Search for the cell housing the specified text and yield its (x, y) center coordinate. 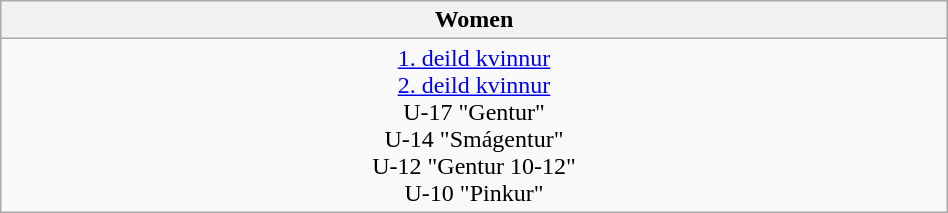
Women (474, 20)
1. deild kvinnur 2. deild kvinnur U-17 "Gentur" U-14 "Smágentur" U-12 "Gentur 10-12" U-10 "Pinkur" (474, 126)
